Identify which cell holds the provided text, then report its (x, y) central coordinate. 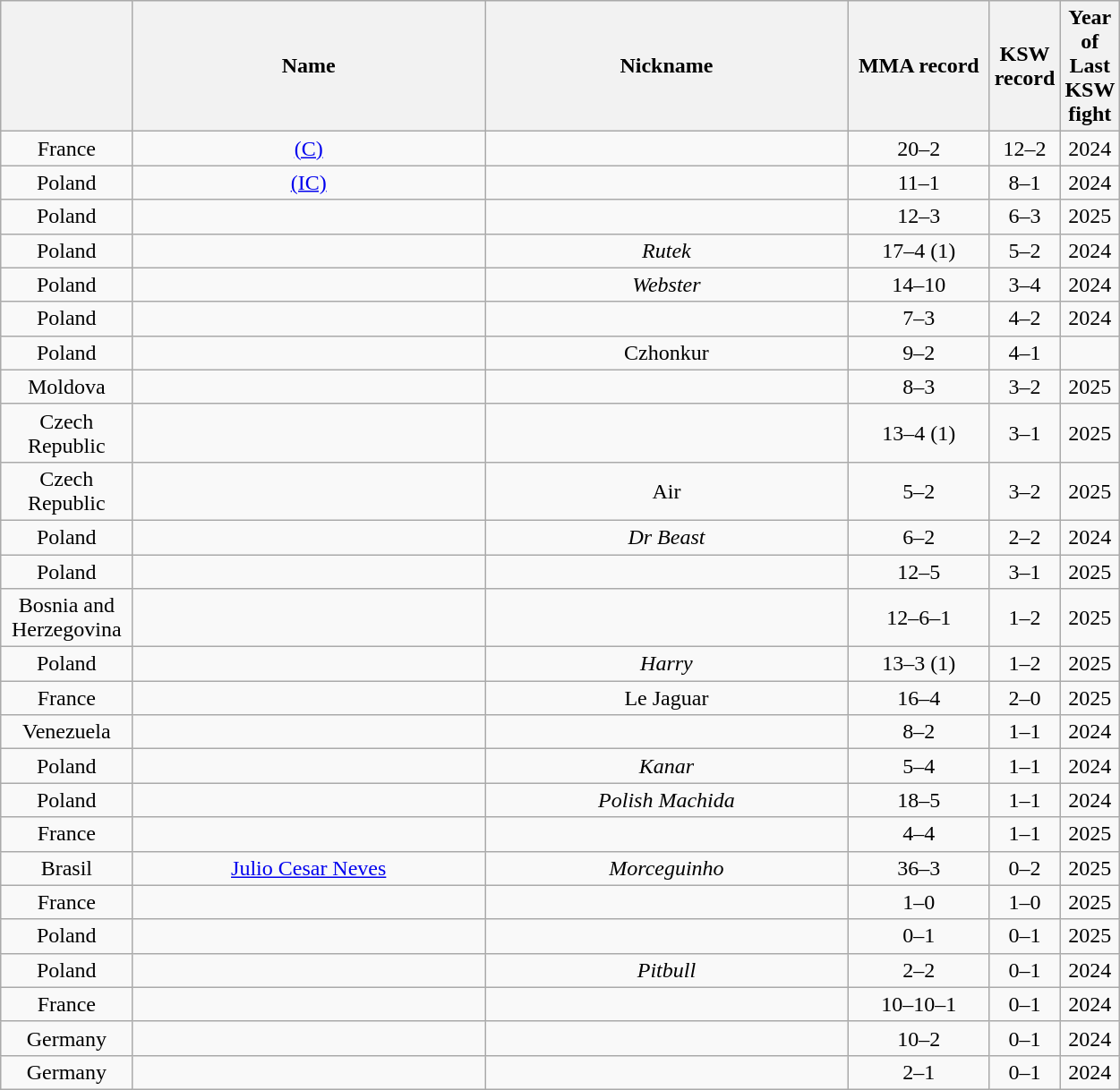
9–2 (919, 353)
11–1 (919, 183)
Julio Cesar Neves (309, 868)
17–4 (1) (919, 251)
20–2 (919, 149)
36–3 (919, 868)
4–1 (1024, 353)
Bosnia and Herzegovina (66, 617)
Nickname (667, 66)
Webster (667, 285)
4–4 (919, 834)
2–0 (1024, 698)
12–5 (919, 572)
Czhonkur (667, 353)
7–3 (919, 319)
Dr Beast (667, 537)
Harry (667, 664)
13–3 (1) (919, 664)
12–2 (1024, 149)
0–2 (1024, 868)
13–4 (1) (919, 433)
8–2 (919, 732)
Rutek (667, 251)
Morceguinho (667, 868)
Le Jaguar (667, 698)
Name (309, 66)
6–2 (919, 537)
(IC) (309, 183)
4–2 (1024, 319)
6–3 (1024, 217)
18–5 (919, 800)
10–10–1 (919, 1004)
Pitbull (667, 970)
14–10 (919, 285)
5–4 (919, 766)
8–3 (919, 387)
Kanar (667, 766)
(C) (309, 149)
2–1 (919, 1072)
Brasil (66, 868)
12–3 (919, 217)
16–4 (919, 698)
Polish Machida (667, 800)
3–4 (1024, 285)
Year of Last KSW fight (1090, 66)
MMA record (919, 66)
10–2 (919, 1038)
Venezuela (66, 732)
12–6–1 (919, 617)
8–1 (1024, 183)
Air (667, 490)
Moldova (66, 387)
KSW record (1024, 66)
